Locate the cell with the specified text and output its (x, y) center coordinate. 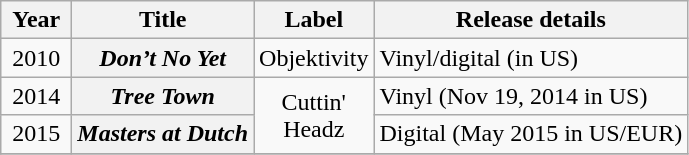
Cuttin'Headz (314, 115)
Release details (531, 20)
2015 (36, 134)
Objektivity (314, 58)
Year (36, 20)
Digital (May 2015 in US/EUR) (531, 134)
Vinyl (Nov 19, 2014 in US) (531, 96)
2014 (36, 96)
Masters at Dutch (163, 134)
Don’t No Yet (163, 58)
2010 (36, 58)
Tree Town (163, 96)
Label (314, 20)
Title (163, 20)
Vinyl/digital (in US) (531, 58)
